Return the [x, y] coordinate for the center point of the cell that contains the specified text.  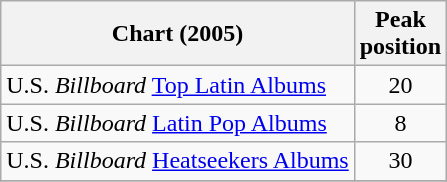
Chart (2005) [178, 34]
Peakposition [400, 34]
30 [400, 161]
U.S. Billboard Top Latin Albums [178, 85]
20 [400, 85]
U.S. Billboard Heatseekers Albums [178, 161]
U.S. Billboard Latin Pop Albums [178, 123]
8 [400, 123]
